From the cell containing the given text, extract its center point as (X, Y) coordinate. 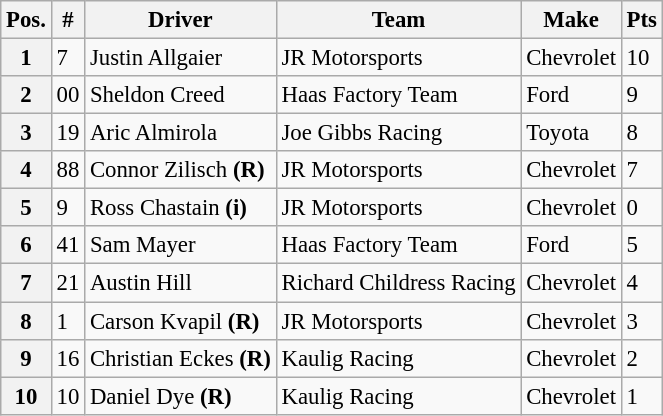
88 (68, 170)
16 (68, 358)
0 (642, 208)
Daniel Dye (R) (181, 396)
Aric Almirola (181, 133)
Sheldon Creed (181, 95)
Make (571, 20)
Christian Eckes (R) (181, 358)
Austin Hill (181, 283)
21 (68, 283)
Driver (181, 20)
Pts (642, 20)
Toyota (571, 133)
41 (68, 245)
Richard Childress Racing (398, 283)
Sam Mayer (181, 245)
# (68, 20)
Connor Zilisch (R) (181, 170)
Team (398, 20)
00 (68, 95)
Justin Allgaier (181, 58)
6 (26, 245)
Joe Gibbs Racing (398, 133)
Carson Kvapil (R) (181, 321)
Pos. (26, 20)
Ross Chastain (i) (181, 208)
19 (68, 133)
